Detect which cell encompasses the target text, then output its (x, y) center coordinate. 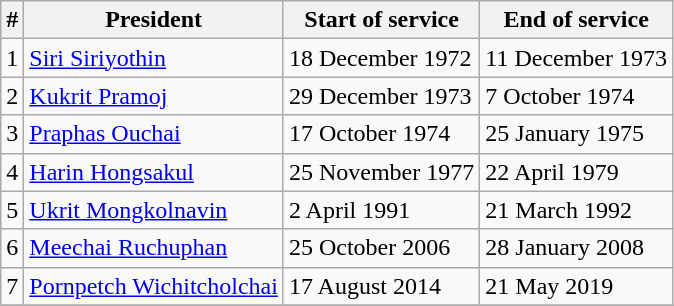
5 (12, 210)
21 May 2019 (576, 286)
7 (12, 286)
3 (12, 134)
4 (12, 172)
Siri Siriyothin (154, 58)
25 January 1975 (576, 134)
2 (12, 96)
25 November 1977 (381, 172)
Ukrit Mongkolnavin (154, 210)
29 December 1973 (381, 96)
21 March 1992 (576, 210)
President (154, 20)
18 December 1972 (381, 58)
25 October 2006 (381, 248)
17 August 2014 (381, 286)
Harin Hongsakul (154, 172)
11 December 1973 (576, 58)
1 (12, 58)
Praphas Ouchai (154, 134)
Pornpetch Wichitcholchai (154, 286)
# (12, 20)
2 April 1991 (381, 210)
Start of service (381, 20)
22 April 1979 (576, 172)
17 October 1974 (381, 134)
6 (12, 248)
7 October 1974 (576, 96)
End of service (576, 20)
Meechai Ruchuphan (154, 248)
28 January 2008 (576, 248)
Kukrit Pramoj (154, 96)
